Detect which cell encompasses the target text, then output its (x, y) center coordinate. 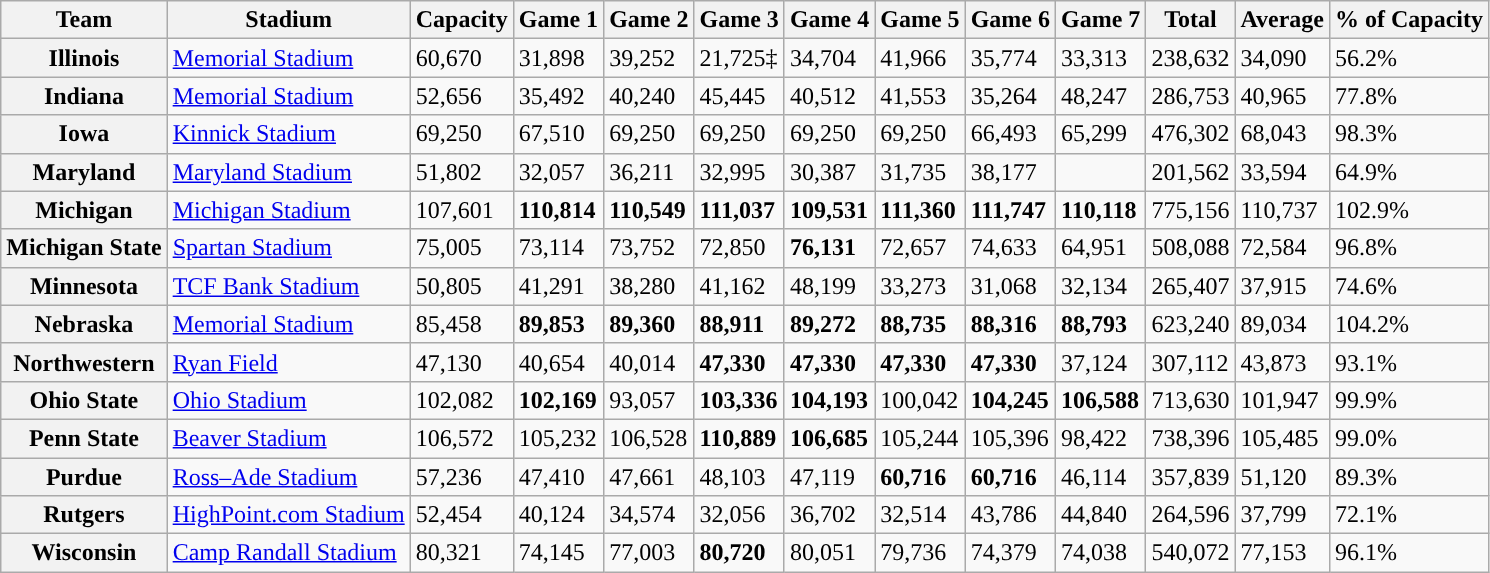
45,445 (739, 96)
38,177 (1010, 172)
HighPoint.com Stadium (288, 515)
32,514 (920, 515)
Northwestern (84, 362)
40,240 (649, 96)
39,252 (649, 58)
110,814 (558, 210)
88,793 (1101, 324)
476,302 (1190, 134)
110,549 (649, 210)
57,236 (462, 477)
41,291 (558, 286)
47,119 (829, 477)
107,601 (462, 210)
110,737 (1282, 210)
111,037 (739, 210)
106,528 (649, 438)
TCF Bank Stadium (288, 286)
201,562 (1190, 172)
37,915 (1282, 286)
98,422 (1101, 438)
48,199 (829, 286)
106,685 (829, 438)
307,112 (1190, 362)
713,630 (1190, 400)
51,120 (1282, 477)
Rutgers (84, 515)
Game 2 (649, 20)
Stadium (288, 20)
67,510 (558, 134)
85,458 (462, 324)
101,947 (1282, 400)
46,114 (1101, 477)
Camp Randall Stadium (288, 553)
Game 1 (558, 20)
51,802 (462, 172)
33,313 (1101, 58)
64,951 (1101, 248)
110,118 (1101, 210)
74,145 (558, 553)
72,850 (739, 248)
105,485 (1282, 438)
Average (1282, 20)
77,153 (1282, 553)
40,654 (558, 362)
47,410 (558, 477)
37,124 (1101, 362)
93.1% (1410, 362)
60,670 (462, 58)
52,454 (462, 515)
77,003 (649, 553)
56.2% (1410, 58)
Ohio Stadium (288, 400)
30,387 (829, 172)
Michigan (84, 210)
65,299 (1101, 134)
623,240 (1190, 324)
104.2% (1410, 324)
50,805 (462, 286)
357,839 (1190, 477)
Iowa (84, 134)
Beaver Stadium (288, 438)
Game 3 (739, 20)
238,632 (1190, 58)
102.9% (1410, 210)
80,720 (739, 553)
47,661 (649, 477)
264,596 (1190, 515)
37,799 (1282, 515)
31,898 (558, 58)
74,633 (1010, 248)
34,704 (829, 58)
80,051 (829, 553)
31,735 (920, 172)
66,493 (1010, 134)
Nebraska (84, 324)
89,853 (558, 324)
79,736 (920, 553)
89,034 (1282, 324)
540,072 (1190, 553)
44,840 (1101, 515)
34,090 (1282, 58)
109,531 (829, 210)
% of Capacity (1410, 20)
738,396 (1190, 438)
Indiana (84, 96)
Michigan State (84, 248)
Kinnick Stadium (288, 134)
40,014 (649, 362)
88,316 (1010, 324)
93,057 (649, 400)
99.9% (1410, 400)
32,134 (1101, 286)
89.3% (1410, 477)
73,114 (558, 248)
98.3% (1410, 134)
Illinois (84, 58)
80,321 (462, 553)
102,082 (462, 400)
102,169 (558, 400)
43,786 (1010, 515)
72,584 (1282, 248)
88,735 (920, 324)
88,911 (739, 324)
106,588 (1101, 400)
77.8% (1410, 96)
508,088 (1190, 248)
Minnesota (84, 286)
40,965 (1282, 96)
99.0% (1410, 438)
76,131 (829, 248)
105,396 (1010, 438)
36,702 (829, 515)
35,492 (558, 96)
72.1% (1410, 515)
35,264 (1010, 96)
38,280 (649, 286)
40,124 (558, 515)
33,594 (1282, 172)
75,005 (462, 248)
Game 7 (1101, 20)
32,995 (739, 172)
64.9% (1410, 172)
Ross–Ade Stadium (288, 477)
48,103 (739, 477)
Game 6 (1010, 20)
Team (84, 20)
74,379 (1010, 553)
110,889 (739, 438)
775,156 (1190, 210)
96.8% (1410, 248)
Spartan Stadium (288, 248)
74.6% (1410, 286)
Maryland Stadium (288, 172)
Total (1190, 20)
68,043 (1282, 134)
96.1% (1410, 553)
Game 5 (920, 20)
111,360 (920, 210)
104,193 (829, 400)
265,407 (1190, 286)
43,873 (1282, 362)
Ryan Field (288, 362)
Wisconsin (84, 553)
89,272 (829, 324)
Ohio State (84, 400)
103,336 (739, 400)
Maryland (84, 172)
Purdue (84, 477)
100,042 (920, 400)
74,038 (1101, 553)
73,752 (649, 248)
52,656 (462, 96)
41,162 (739, 286)
Capacity (462, 20)
32,057 (558, 172)
34,574 (649, 515)
48,247 (1101, 96)
40,512 (829, 96)
105,244 (920, 438)
Game 4 (829, 20)
33,273 (920, 286)
111,747 (1010, 210)
89,360 (649, 324)
106,572 (462, 438)
286,753 (1190, 96)
72,657 (920, 248)
104,245 (1010, 400)
47,130 (462, 362)
105,232 (558, 438)
31,068 (1010, 286)
Penn State (84, 438)
Michigan Stadium (288, 210)
21,725‡ (739, 58)
41,553 (920, 96)
41,966 (920, 58)
35,774 (1010, 58)
32,056 (739, 515)
36,211 (649, 172)
